Search for the cell housing the specified text and yield its [x, y] center coordinate. 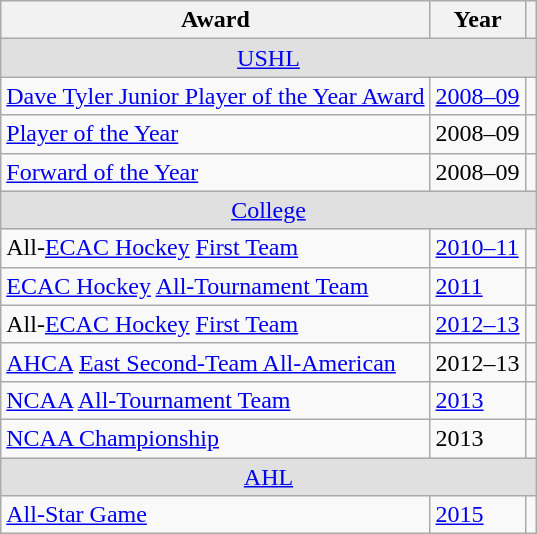
2010–11 [478, 248]
College [268, 210]
AHL [268, 477]
NCAA All-Tournament Team [216, 400]
Dave Tyler Junior Player of the Year Award [216, 96]
NCAA Championship [216, 438]
Award [216, 20]
2011 [478, 286]
Year [478, 20]
2015 [478, 515]
AHCA East Second-Team All-American [216, 362]
Forward of the Year [216, 172]
All-Star Game [216, 515]
USHL [268, 58]
Player of the Year [216, 134]
ECAC Hockey All-Tournament Team [216, 286]
